Identify which cell holds the provided text, then report its [X, Y] central coordinate. 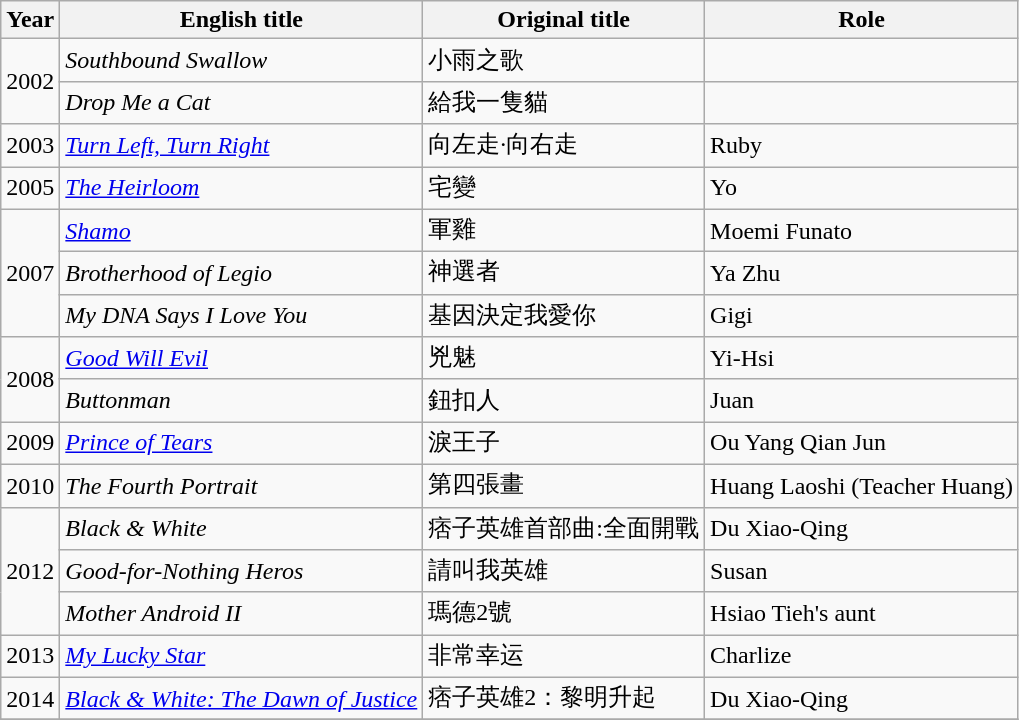
Buttonman [242, 400]
Southbound Swallow [242, 60]
Black & White [242, 528]
Ou Yang Qian Jun [862, 444]
第四張畫 [564, 486]
Gigi [862, 316]
Susan [862, 572]
My Lucky Star [242, 656]
淚王子 [564, 444]
Role [862, 20]
My DNA Says I Love You [242, 316]
兇魅 [564, 358]
Black & White: The Dawn of Justice [242, 698]
2013 [30, 656]
2003 [30, 146]
2008 [30, 380]
Mother Android II [242, 614]
宅變 [564, 188]
瑪德2號 [564, 614]
The Heirloom [242, 188]
向左走·向右走 [564, 146]
Brotherhood of Legio [242, 274]
非常幸运 [564, 656]
Shamo [242, 230]
神選者 [564, 274]
2005 [30, 188]
2012 [30, 571]
小雨之歌 [564, 60]
2007 [30, 273]
Huang Laoshi (Teacher Huang) [862, 486]
2009 [30, 444]
Good Will Evil [242, 358]
Hsiao Tieh's aunt [862, 614]
Turn Left, Turn Right [242, 146]
Original title [564, 20]
Prince of Tears [242, 444]
痞子英雄2：黎明升起 [564, 698]
給我一隻貓 [564, 102]
基因決定我愛你 [564, 316]
2002 [30, 82]
Drop Me a Cat [242, 102]
Year [30, 20]
痞子英雄首部曲:全面開戰 [564, 528]
請叫我英雄 [564, 572]
鈕扣人 [564, 400]
Ya Zhu [862, 274]
Juan [862, 400]
2014 [30, 698]
Charlize [862, 656]
The Fourth Portrait [242, 486]
English title [242, 20]
Yi-Hsi [862, 358]
Moemi Funato [862, 230]
軍雞 [564, 230]
2010 [30, 486]
Ruby [862, 146]
Yo [862, 188]
Good-for-Nothing Heros [242, 572]
